Capture the cell that displays the provided text and extract its (X, Y) central coordinate. 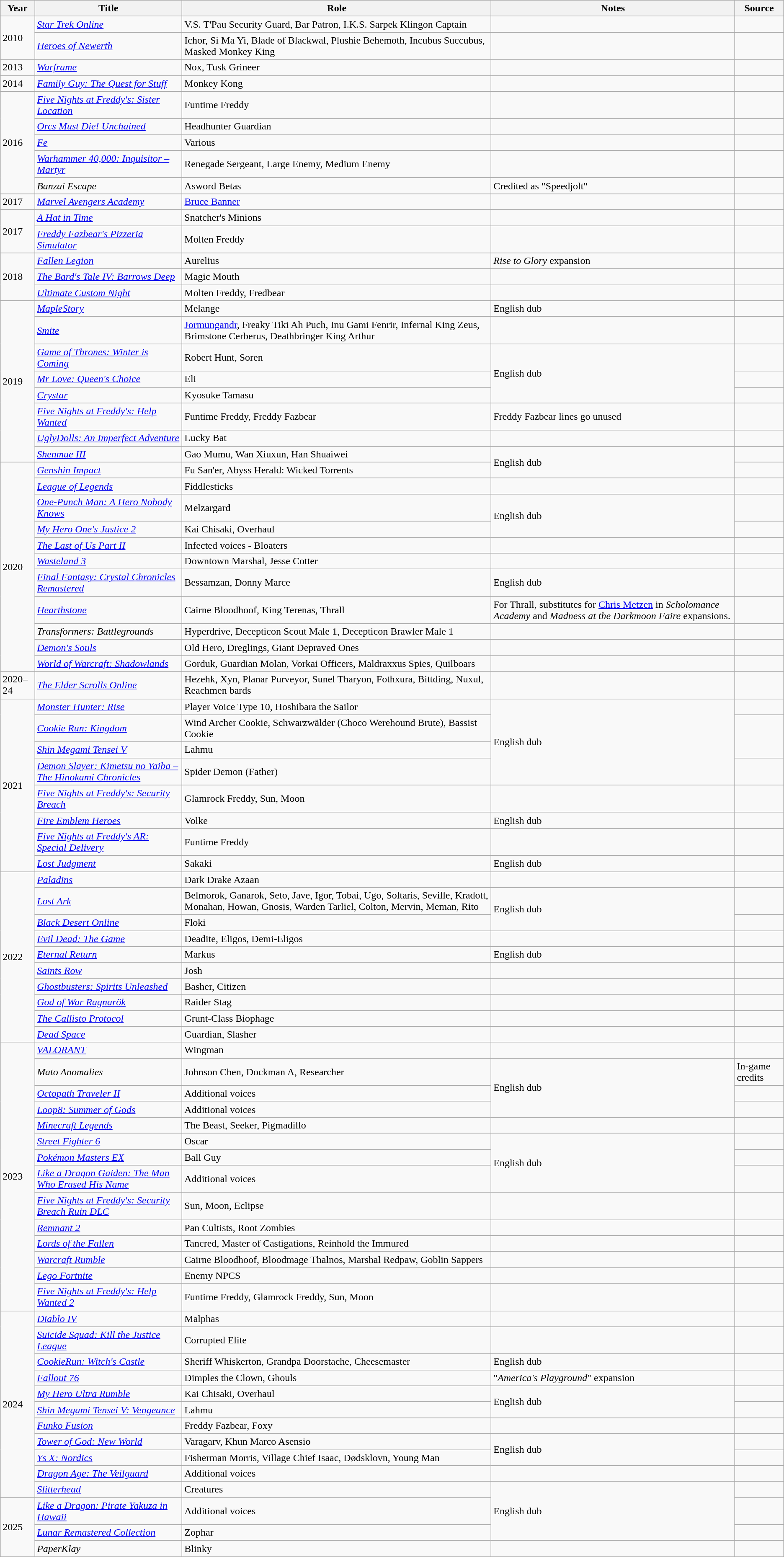
For Thrall, substitutes for Chris Metzen in Scholomance Academy and Madness at the Darkmoon Faire expansions. (613, 610)
Shin Megami Tensei V (108, 750)
Final Fantasy: Crystal Chronicles Remastered (108, 583)
The Elder Scrolls Online (108, 685)
Malphas (337, 1319)
Fiddlesticks (337, 486)
Year (18, 8)
2014 (18, 83)
Jormungandr, Freaky Tiki Ah Puch, Inu Gami Fenrir, Infernal King Zeus, Brimstone Cerberus, Deathbringer King Arthur (337, 330)
Melange (337, 309)
Marvel Avengers Academy (108, 201)
Heroes of Newerth (108, 46)
2025 (18, 1527)
Ultimate Custom Night (108, 293)
VALORANT (108, 1050)
Funko Fusion (108, 1425)
The Beast, Seeker, Pigmadillo (337, 1125)
In-game credits (759, 1072)
Wasteland 3 (108, 561)
Suicide Squad: Kill the Justice League (108, 1340)
Five Nights at Freddy's: Security Breach Ruin DLC (108, 1206)
Molten Freddy (337, 239)
Hearthstone (108, 610)
One-Punch Man: A Hero Nobody Knows (108, 508)
Shin Megami Tensei V: Vengeance (108, 1410)
Blinky (337, 1549)
Dragon Age: The Veilguard (108, 1474)
Nox, Tusk Grineer (337, 67)
Lost Judgment (108, 863)
Five Nights at Freddy's: Help Wanted 2 (108, 1297)
Aurelius (337, 261)
UglyDolls: An Imperfect Adventure (108, 438)
Headhunter Guardian (337, 127)
Mato Anomalies (108, 1072)
Credited as "Speedjolt" (613, 186)
Robert Hunt, Soren (337, 358)
2018 (18, 277)
Fu San'er, Abyss Herald: Wicked Torrents (337, 470)
Banzai Escape (108, 186)
Creatures (337, 1490)
Fallen Legion (108, 261)
Fire Emblem Heroes (108, 820)
The Bard's Tale IV: Barrows Deep (108, 277)
Grunt-Class Biophage (337, 1018)
Bessamzan, Donny Marce (337, 583)
League of Legends (108, 486)
Smite (108, 330)
Gorduk, Guardian Molan, Vorkai Officers, Maldraxxus Spies, Quilboars (337, 664)
Eli (337, 379)
2013 (18, 67)
Player Voice Type 10, Hoshibara the Sailor (337, 707)
Family Guy: The Quest for Stuff (108, 83)
CookieRun: Witch's Castle (108, 1362)
Lords of the Fallen (108, 1244)
Spider Demon (Father) (337, 772)
Basher, Citizen (337, 986)
Fallout 76 (108, 1378)
My Hero One's Justice 2 (108, 529)
Street Fighter 6 (108, 1141)
2023 (18, 1176)
V.S. T'Pau Security Guard, Bar Patron, I.K.S. Sarpek Klingon Captain (337, 24)
Demon Slayer: Kimetsu no Yaiba – The Hinokami Chronicles (108, 772)
Cookie Run: Kingdom (108, 728)
Remnant 2 (108, 1228)
Diablo IV (108, 1319)
Pokémon Masters EX (108, 1157)
Slitterhead (108, 1490)
Octopath Traveler II (108, 1093)
Lunar Remastered Collection (108, 1533)
Hezehk, Xyn, Planar Purveyor, Sunel Tharyon, Fothxura, Bittding, Nuxul, Reachmen bards (337, 685)
Belmorok, Ganarok, Seto, Jave, Igor, Tobai, Ugo, Soltaris, Seville, Kradott, Monahan, Howan, Gnosis, Warden Tarliel, Colton, Mervin, Meman, Rito (337, 901)
Paladins (108, 879)
Fisherman Morris, Village Chief Isaac, Dødsklovn, Young Man (337, 1457)
Markus (337, 955)
Warhammer 40,000: Inquisitor – Martyr (108, 164)
Pan Cultists, Root Zombies (337, 1228)
Freddy Fazbear, Foxy (337, 1425)
Ghostbusters: Spirits Unleashed (108, 986)
Hyperdrive, Decepticon Scout Male 1, Decepticon Brawler Male 1 (337, 632)
Source (759, 8)
Josh (337, 971)
Lucky Bat (337, 438)
Five Nights at Freddy's AR: Special Delivery (108, 842)
Cairne Bloodhoof, King Terenas, Thrall (337, 610)
Johnson Chen, Dockman A, Researcher (337, 1072)
Transformers: Battlegrounds (108, 632)
MapleStory (108, 309)
Fe (108, 142)
Sheriff Whiskerton, Grandpa Doorstache, Cheesemaster (337, 1362)
Five Nights at Freddy's: Help Wanted (108, 416)
Zophar (337, 1533)
Funtime Freddy, Glamrock Freddy, Sun, Moon (337, 1297)
Five Nights at Freddy's: Security Breach (108, 798)
Crystar (108, 395)
Sun, Moon, Eclipse (337, 1206)
Tancred, Master of Castigations, Reinhold the Immured (337, 1244)
Freddy Fazbear lines go unused (613, 416)
Rise to Glory expansion (613, 261)
The Callisto Protocol (108, 1018)
Wind Archer Cookie, Schwarzwälder (Choco Werehound Brute), Bassist Cookie (337, 728)
Downtown Marshal, Jesse Cotter (337, 561)
Notes (613, 8)
Oscar (337, 1141)
Warcraft Rumble (108, 1260)
Various (337, 142)
Monster Hunter: Rise (108, 707)
Raider Stag (337, 1002)
Ys X: Nordics (108, 1457)
Dead Space (108, 1034)
Orcs Must Die! Unchained (108, 127)
Five Nights at Freddy's: Sister Location (108, 105)
Lego Fortnite (108, 1276)
Enemy NPCS (337, 1276)
Eternal Return (108, 955)
2024 (18, 1404)
Varagarv, Khun Marco Asensio (337, 1441)
Like a Dragon: Pirate Yakuza in Hawaii (108, 1511)
Melzargard (337, 508)
Bruce Banner (337, 201)
2020–24 (18, 685)
Role (337, 8)
Ball Guy (337, 1157)
Game of Thrones: Winter is Coming (108, 358)
Like a Dragon Gaiden: The Man Who Erased His Name (108, 1179)
Floki (337, 923)
Title (108, 8)
Funtime Freddy, Freddy Fazbear (337, 416)
2022 (18, 957)
Shenmue III (108, 454)
2020 (18, 567)
PaperKlay (108, 1549)
Evil Dead: The Game (108, 939)
World of Warcraft: Shadowlands (108, 664)
Cairne Bloodhoof, Bloodmage Thalnos, Marshal Redpaw, Goblin Sappers (337, 1260)
"America's Playground" expansion (613, 1378)
Infected voices - Bloaters (337, 545)
2021 (18, 785)
Monkey Kong (337, 83)
The Last of Us Part II (108, 545)
Glamrock Freddy, Sun, Moon (337, 798)
A Hat in Time (108, 217)
Magic Mouth (337, 277)
Tower of God: New World (108, 1441)
Minecraft Legends (108, 1125)
Asword Betas (337, 186)
Dark Drake Azaan (337, 879)
2016 (18, 142)
Molten Freddy, Fredbear (337, 293)
Sakaki (337, 863)
Star Trek Online (108, 24)
Gao Mumu, Wan Xiuxun, Han Shuaiwei (337, 454)
Volke (337, 820)
God of War Ragnarök (108, 1002)
Kyosuke Tamasu (337, 395)
2010 (18, 38)
Guardian, Slasher (337, 1034)
Demon's Souls (108, 648)
Corrupted Elite (337, 1340)
My Hero Ultra Rumble (108, 1394)
Lost Ark (108, 901)
Ichor, Si Ma Yi, Blade of Blackwal, Plushie Behemoth, Incubus Succubus, Masked Monkey King (337, 46)
Genshin Impact (108, 470)
Saints Row (108, 971)
2019 (18, 382)
Wingman (337, 1050)
Old Hero, Dreglings, Giant Depraved Ones (337, 648)
Loop8: Summer of Gods (108, 1109)
Renegade Sergeant, Large Enemy, Medium Enemy (337, 164)
Warframe (108, 67)
Freddy Fazbear's Pizzeria Simulator (108, 239)
Black Desert Online (108, 923)
Snatcher's Minions (337, 217)
Mr Love: Queen's Choice (108, 379)
Deadite, Eligos, Demi-Eligos (337, 939)
Dimples the Clown, Ghouls (337, 1378)
